Provide the (X, Y) coordinate of the cell's center where the given text is located.  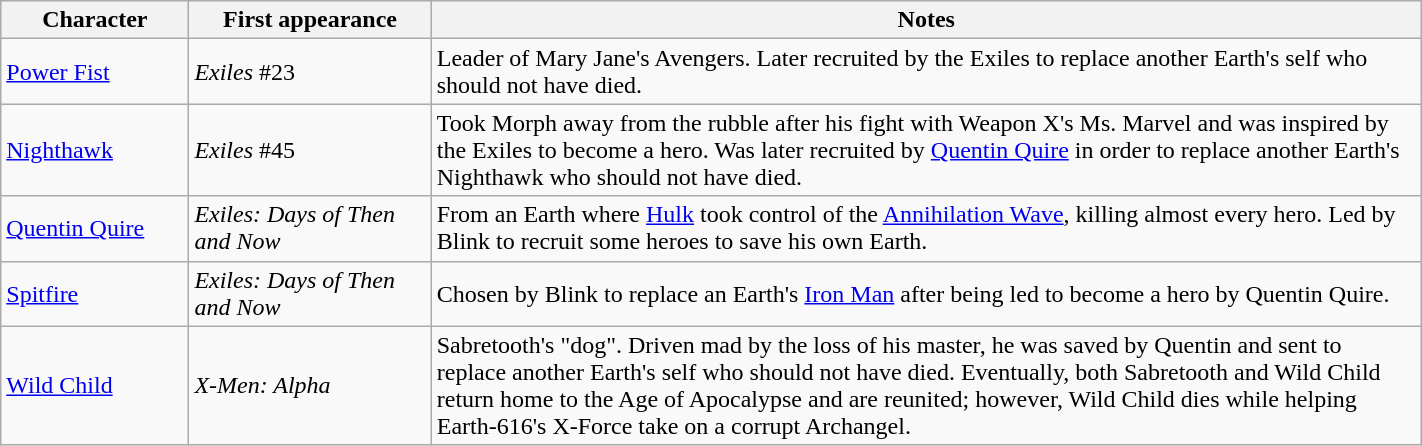
Chosen by Blink to replace an Earth's Iron Man after being led to become a hero by Quentin Quire. (926, 294)
Wild Child (95, 386)
From an Earth where Hulk took control of the Annihilation Wave, killing almost every hero. Led by Blink to recruit some heroes to save his own Earth. (926, 228)
X-Men: Alpha (310, 386)
Notes (926, 20)
Leader of Mary Jane's Avengers. Later recruited by the Exiles to replace another Earth's self who should not have died. (926, 72)
Spitfire (95, 294)
Character (95, 20)
Exiles #45 (310, 150)
Exiles #23 (310, 72)
First appearance (310, 20)
Quentin Quire (95, 228)
Nighthawk (95, 150)
Power Fist (95, 72)
